Return [x, y] of the center of cell containing provided text 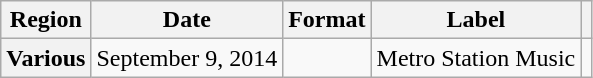
Date [187, 20]
Various [46, 58]
Label [476, 20]
Metro Station Music [476, 58]
Format [327, 20]
Region [46, 20]
September 9, 2014 [187, 58]
